Search for the cell housing the specified text and yield its [x, y] center coordinate. 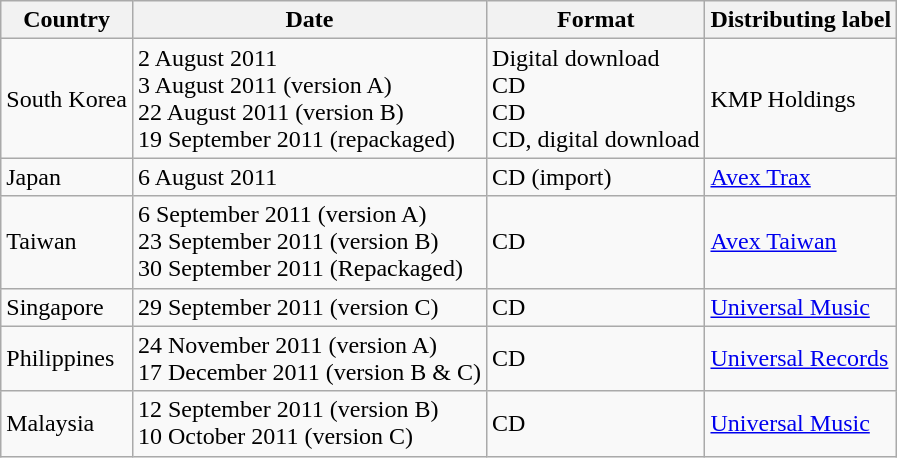
Singapore [67, 307]
24 November 2011 (version A)17 December 2011 (version B & C) [309, 358]
Universal Records [801, 358]
2 August 20113 August 2011 (version A)22 August 2011 (version B)19 September 2011 (repackaged) [309, 98]
6 September 2011 (version A)23 September 2011 (version B)30 September 2011 (Repackaged) [309, 242]
Distributing label [801, 20]
CD (import) [596, 177]
KMP Holdings [801, 98]
Taiwan [67, 242]
Japan [67, 177]
Philippines [67, 358]
12 September 2011 (version B)10 October 2011 (version C) [309, 424]
Digital downloadCDCDCD, digital download [596, 98]
6 August 2011 [309, 177]
29 September 2011 (version C) [309, 307]
South Korea [67, 98]
Country [67, 20]
Date [309, 20]
Malaysia [67, 424]
Avex Trax [801, 177]
Avex Taiwan [801, 242]
Format [596, 20]
